Provide the [x, y] coordinate of the cell's center where the given text is located.  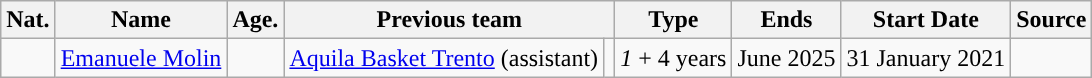
31 January 2021 [926, 58]
Start Date [926, 20]
Type [674, 20]
Ends [786, 20]
1 + 4 years [674, 58]
June 2025 [786, 58]
Source [1052, 20]
Emanuele Molin [141, 58]
Previous team [450, 20]
Nat. [28, 20]
Name [141, 20]
Aquila Basket Trento (assistant) [444, 58]
Age. [256, 20]
